For the text-containing cell, return its midpoint in [X, Y] coordinate format. 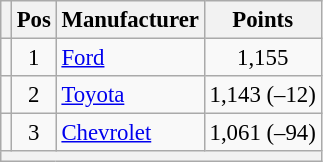
Chevrolet [130, 133]
Ford [130, 58]
1,143 (–12) [262, 95]
2 [34, 95]
Points [262, 20]
Toyota [130, 95]
3 [34, 133]
1 [34, 58]
1,061 (–94) [262, 133]
1,155 [262, 58]
Manufacturer [130, 20]
Pos [34, 20]
